Extract the [X, Y] coordinate from the center of the cell holding the provided text.  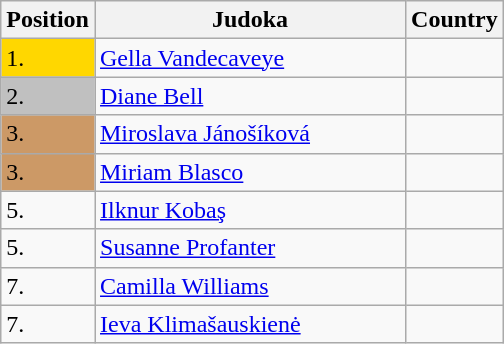
2. [48, 96]
Gella Vandecaveye [250, 58]
Ieva Klimašauskienė [250, 324]
Camilla Williams [250, 286]
Judoka [250, 20]
Susanne Profanter [250, 248]
1. [48, 58]
Miriam Blasco [250, 172]
Ilknur Kobaş [250, 210]
Position [48, 20]
Miroslava Jánošíková [250, 134]
Country [455, 20]
Diane Bell [250, 96]
